Search for the cell housing the specified text and yield its (x, y) center coordinate. 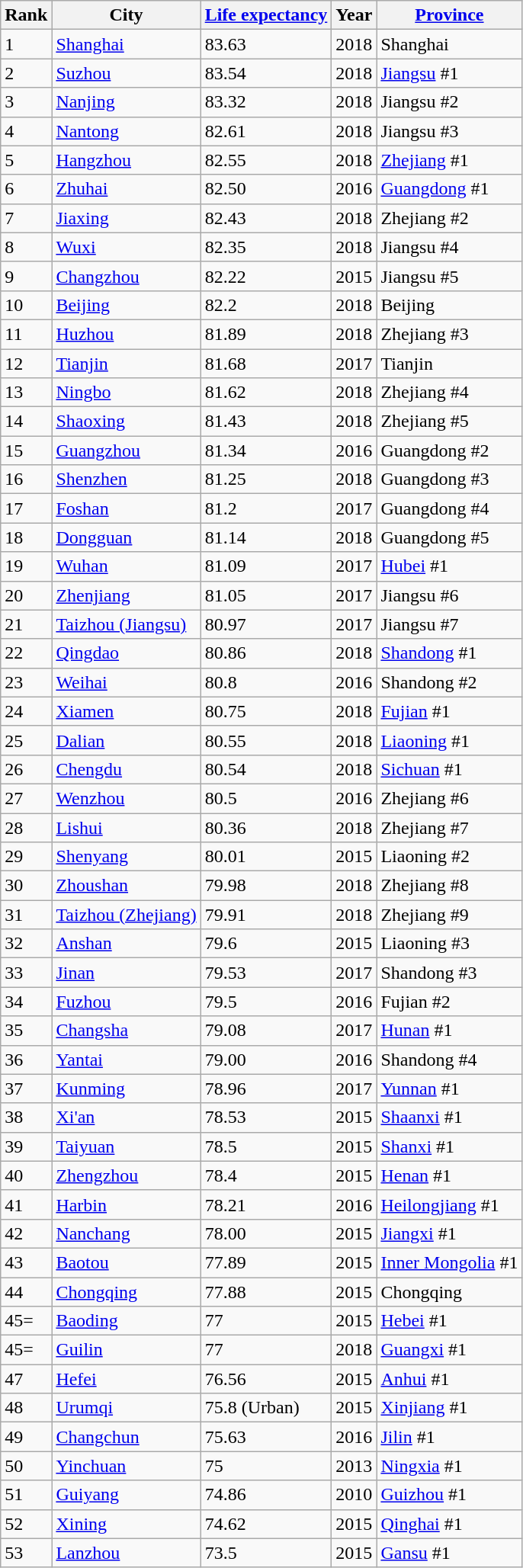
20 (26, 595)
7 (26, 218)
52 (26, 1524)
48 (26, 1408)
City (127, 15)
Guangxi #1 (450, 1350)
Shenzhen (127, 479)
Liaoning #3 (450, 944)
50 (26, 1466)
36 (26, 1060)
82.55 (266, 160)
5 (26, 160)
81.09 (266, 566)
Nanjing (127, 102)
Zhoushan (127, 886)
79.5 (266, 1002)
Anhui #1 (450, 1379)
80.86 (266, 653)
Guiyang (127, 1495)
15 (26, 451)
Jiangsu #2 (450, 102)
80.01 (266, 857)
79.98 (266, 886)
Zhejiang #3 (450, 334)
Xi'an (127, 1117)
Fuzhou (127, 1002)
41 (26, 1204)
Dongguan (127, 537)
Zhejiang #8 (450, 886)
Huzhou (127, 334)
Xinjiang #1 (450, 1408)
21 (26, 624)
Life expectancy (266, 15)
78.21 (266, 1204)
Shandong #3 (450, 973)
Anshan (127, 944)
77.88 (266, 1292)
51 (26, 1495)
78.4 (266, 1175)
Zhenjiang (127, 595)
Guangzhou (127, 451)
77.89 (266, 1262)
1 (26, 44)
82.22 (266, 276)
Jiangxi #1 (450, 1233)
33 (26, 973)
Nanchang (127, 1233)
83.54 (266, 73)
83.63 (266, 44)
Zhejiang #1 (450, 160)
Zhuhai (127, 189)
49 (26, 1437)
Shandong #1 (450, 653)
Weihai (127, 682)
Shandong #2 (450, 682)
80.36 (266, 827)
Suzhou (127, 73)
82.35 (266, 247)
32 (26, 944)
17 (26, 508)
Lishui (127, 827)
Ningbo (127, 393)
Wuxi (127, 247)
47 (26, 1379)
44 (26, 1292)
25 (26, 740)
Guangdong #4 (450, 508)
28 (26, 827)
Zhejiang #2 (450, 218)
16 (26, 479)
80.55 (266, 740)
Taizhou (Jiangsu) (127, 624)
81.89 (266, 334)
Qinghai #1 (450, 1524)
Guangdong #3 (450, 479)
80.75 (266, 711)
81.2 (266, 508)
82.50 (266, 189)
9 (26, 276)
43 (26, 1262)
Taizhou (Zhejiang) (127, 915)
26 (26, 769)
Hangzhou (127, 160)
Liaoning #1 (450, 740)
Xining (127, 1524)
Guilin (127, 1350)
Zhejiang #4 (450, 393)
22 (26, 653)
Yantai (127, 1060)
Guangdong #1 (450, 189)
81.43 (266, 422)
30 (26, 886)
74.86 (266, 1495)
Baotou (127, 1262)
Wenzhou (127, 798)
Kunming (127, 1089)
Hunan #1 (450, 1031)
Jiangsu #5 (450, 276)
Guizhou #1 (450, 1495)
Rank (26, 15)
Jinan (127, 973)
81.25 (266, 479)
Jiangsu #3 (450, 131)
12 (26, 364)
37 (26, 1089)
Shaanxi #1 (450, 1117)
Chengdu (127, 769)
79.08 (266, 1031)
Shanxi #1 (450, 1146)
34 (26, 1002)
81.34 (266, 451)
Jiangsu #4 (450, 247)
Jiangsu #6 (450, 595)
73.5 (266, 1553)
Henan #1 (450, 1175)
81.05 (266, 595)
Changsha (127, 1031)
2 (26, 73)
Guangdong #2 (450, 451)
Fujian #2 (450, 1002)
Qingdao (127, 653)
75.8 (Urban) (266, 1408)
Shenyang (127, 857)
Zhejiang #9 (450, 915)
81.14 (266, 537)
Heilongjiang #1 (450, 1204)
Hefei (127, 1379)
53 (26, 1553)
Yunnan #1 (450, 1089)
19 (26, 566)
78.00 (266, 1233)
Zhengzhou (127, 1175)
Changzhou (127, 276)
24 (26, 711)
Province (450, 15)
82.2 (266, 305)
Ningxia #1 (450, 1466)
75.63 (266, 1437)
75 (266, 1466)
Nantong (127, 131)
79.6 (266, 944)
42 (26, 1233)
80.8 (266, 682)
Wuhan (127, 566)
Guangdong #5 (450, 537)
Foshan (127, 508)
80.5 (266, 798)
2013 (354, 1466)
Liaoning #2 (450, 857)
Zhejiang #5 (450, 422)
29 (26, 857)
13 (26, 393)
18 (26, 537)
82.43 (266, 218)
Xiamen (127, 711)
74.62 (266, 1524)
Jilin #1 (450, 1437)
Hubei #1 (450, 566)
11 (26, 334)
Hebei #1 (450, 1321)
Jiangsu #1 (450, 73)
Gansu #1 (450, 1553)
Zhejiang #7 (450, 827)
81.68 (266, 364)
10 (26, 305)
Zhejiang #6 (450, 798)
31 (26, 915)
Urumqi (127, 1408)
Lanzhou (127, 1553)
Year (354, 15)
Dalian (127, 740)
38 (26, 1117)
27 (26, 798)
Jiaxing (127, 218)
80.54 (266, 769)
81.62 (266, 393)
3 (26, 102)
4 (26, 131)
8 (26, 247)
39 (26, 1146)
14 (26, 422)
80.97 (266, 624)
Yinchuan (127, 1466)
78.5 (266, 1146)
Jiangsu #7 (450, 624)
83.32 (266, 102)
Changchun (127, 1437)
Fujian #1 (450, 711)
79.00 (266, 1060)
Shaoxing (127, 422)
35 (26, 1031)
82.61 (266, 131)
Shandong #4 (450, 1060)
78.53 (266, 1117)
Taiyuan (127, 1146)
79.91 (266, 915)
78.96 (266, 1089)
Sichuan #1 (450, 769)
40 (26, 1175)
2010 (354, 1495)
76.56 (266, 1379)
6 (26, 189)
23 (26, 682)
79.53 (266, 973)
Inner Mongolia #1 (450, 1262)
Harbin (127, 1204)
Baoding (127, 1321)
